Scan for the cell matching the given text and deliver its (x, y) coordinate at center. 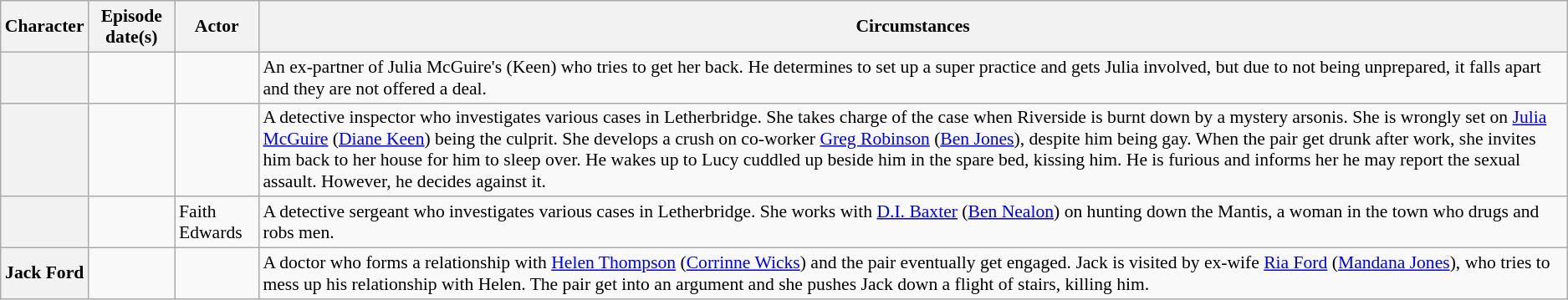
Faith Edwards (217, 222)
Circumstances (912, 27)
Character (45, 27)
Jack Ford (45, 274)
Actor (217, 27)
Episode date(s) (132, 27)
